Return the [X, Y] coordinate for the center point of the cell that contains the specified text.  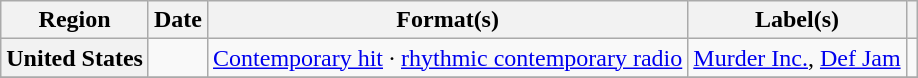
Region [75, 20]
Murder Inc., Def Jam [797, 58]
Format(s) [448, 20]
United States [75, 58]
Date [178, 20]
Contemporary hit · rhythmic contemporary radio [448, 58]
Label(s) [797, 20]
